Capture the cell that displays the provided text and extract its [X, Y] central coordinate. 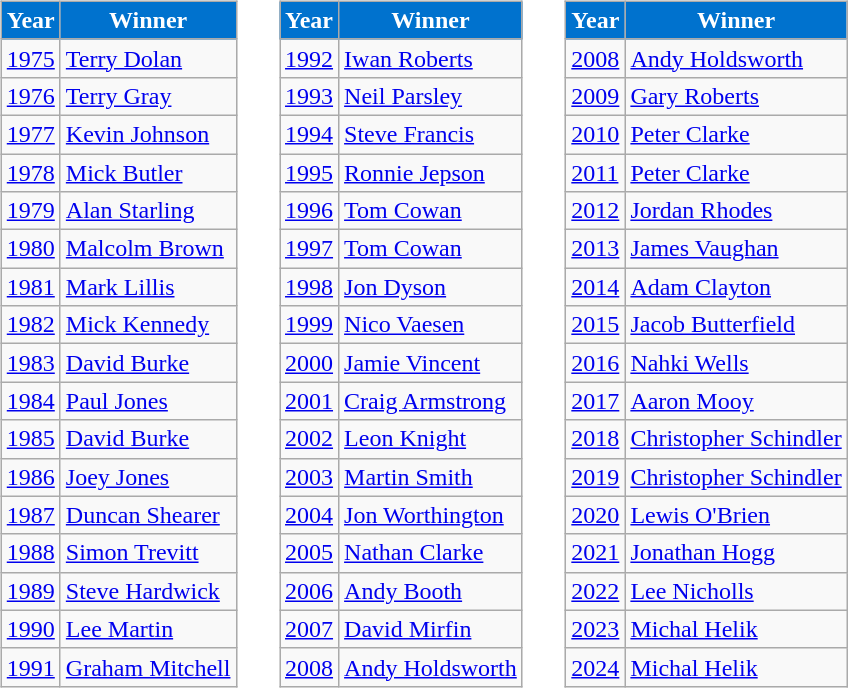
Adam Clayton [736, 287]
2016 [596, 363]
Aaron Mooy [736, 401]
1985 [30, 439]
1983 [30, 363]
James Vaughan [736, 249]
1984 [30, 401]
2000 [310, 363]
1999 [310, 325]
1977 [30, 134]
1990 [30, 629]
Iwan Roberts [431, 58]
1979 [30, 211]
1997 [310, 249]
Mark Lillis [148, 287]
Kevin Johnson [148, 134]
Lewis O'Brien [736, 515]
Craig Armstrong [431, 401]
2001 [310, 401]
Gary Roberts [736, 96]
Jonathan Hogg [736, 553]
Duncan Shearer [148, 515]
1998 [310, 287]
2007 [310, 629]
Mick Butler [148, 173]
Jon Worthington [431, 515]
2006 [310, 591]
Terry Dolan [148, 58]
2004 [310, 515]
1987 [30, 515]
1995 [310, 173]
Jacob Butterfield [736, 325]
Lee Nicholls [736, 591]
Jordan Rhodes [736, 211]
2020 [596, 515]
Steve Hardwick [148, 591]
1982 [30, 325]
Lee Martin [148, 629]
1994 [310, 134]
2018 [596, 439]
1980 [30, 249]
Terry Gray [148, 96]
1986 [30, 477]
1989 [30, 591]
2003 [310, 477]
Malcolm Brown [148, 249]
Alan Starling [148, 211]
1976 [30, 96]
2021 [596, 553]
Andy Booth [431, 591]
1996 [310, 211]
Neil Parsley [431, 96]
2013 [596, 249]
Nathan Clarke [431, 553]
Graham Mitchell [148, 667]
2024 [596, 667]
2010 [596, 134]
Paul Jones [148, 401]
2019 [596, 477]
1991 [30, 667]
2014 [596, 287]
2015 [596, 325]
Jon Dyson [431, 287]
2023 [596, 629]
Jamie Vincent [431, 363]
1981 [30, 287]
Joey Jones [148, 477]
Mick Kennedy [148, 325]
David Mirfin [431, 629]
2005 [310, 553]
1978 [30, 173]
2017 [596, 401]
Leon Knight [431, 439]
1975 [30, 58]
Ronnie Jepson [431, 173]
1993 [310, 96]
2011 [596, 173]
Nahki Wells [736, 363]
2009 [596, 96]
2022 [596, 591]
Steve Francis [431, 134]
2002 [310, 439]
Simon Trevitt [148, 553]
2012 [596, 211]
1988 [30, 553]
1992 [310, 58]
Nico Vaesen [431, 325]
Martin Smith [431, 477]
